Search for the cell housing the specified text and yield its (x, y) center coordinate. 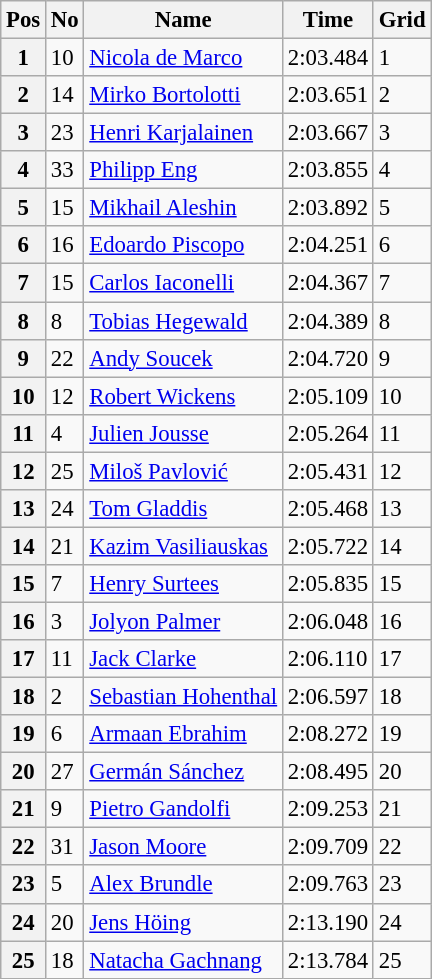
Pos (24, 20)
Germán Sánchez (184, 772)
Time (328, 20)
Sebastian Hohenthal (184, 697)
Tom Gladdis (184, 509)
2:05.264 (328, 433)
Edoardo Piscopo (184, 245)
31 (65, 847)
2:09.253 (328, 809)
Andy Soucek (184, 358)
Jolyon Palmer (184, 621)
2:08.272 (328, 734)
Robert Wickens (184, 396)
Jason Moore (184, 847)
2:03.855 (328, 170)
Mirko Bortolotti (184, 95)
2:04.367 (328, 283)
Armaan Ebrahim (184, 734)
Natacha Gachnang (184, 960)
Carlos Iaconelli (184, 283)
2:06.048 (328, 621)
2:13.784 (328, 960)
Philipp Eng (184, 170)
2:09.763 (328, 885)
2:05.722 (328, 546)
2:13.190 (328, 922)
2:04.251 (328, 245)
2:05.835 (328, 584)
Tobias Hegewald (184, 321)
2:06.597 (328, 697)
Henri Karjalainen (184, 133)
Alex Brundle (184, 885)
No (65, 20)
2:03.667 (328, 133)
2:05.431 (328, 471)
27 (65, 772)
Nicola de Marco (184, 58)
2:03.892 (328, 208)
2:03.651 (328, 95)
2:05.468 (328, 509)
Julien Jousse (184, 433)
Pietro Gandolfi (184, 809)
2:06.110 (328, 659)
Henry Surtees (184, 584)
33 (65, 170)
2:05.109 (328, 396)
2:04.389 (328, 321)
2:04.720 (328, 358)
Mikhail Aleshin (184, 208)
Jens Höing (184, 922)
Jack Clarke (184, 659)
Grid (402, 20)
Miloš Pavlović (184, 471)
2:08.495 (328, 772)
Name (184, 20)
2:03.484 (328, 58)
Kazim Vasiliauskas (184, 546)
2:09.709 (328, 847)
